Find where the given text appears and provide that cell's center as (x, y) coordinate. 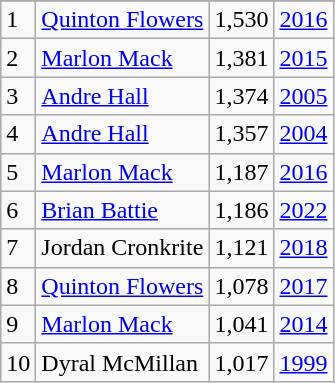
8 (18, 286)
6 (18, 210)
1 (18, 20)
2014 (304, 324)
2005 (304, 96)
2004 (304, 134)
2022 (304, 210)
1,017 (242, 362)
1,078 (242, 286)
1,041 (242, 324)
1999 (304, 362)
1,374 (242, 96)
2015 (304, 58)
9 (18, 324)
1,187 (242, 172)
1,186 (242, 210)
5 (18, 172)
1,121 (242, 248)
Dyral McMillan (122, 362)
3 (18, 96)
4 (18, 134)
1,357 (242, 134)
Brian Battie (122, 210)
2017 (304, 286)
Jordan Cronkrite (122, 248)
2018 (304, 248)
2 (18, 58)
1,381 (242, 58)
10 (18, 362)
1,530 (242, 20)
7 (18, 248)
